Search for the cell housing the specified text and yield its [X, Y] center coordinate. 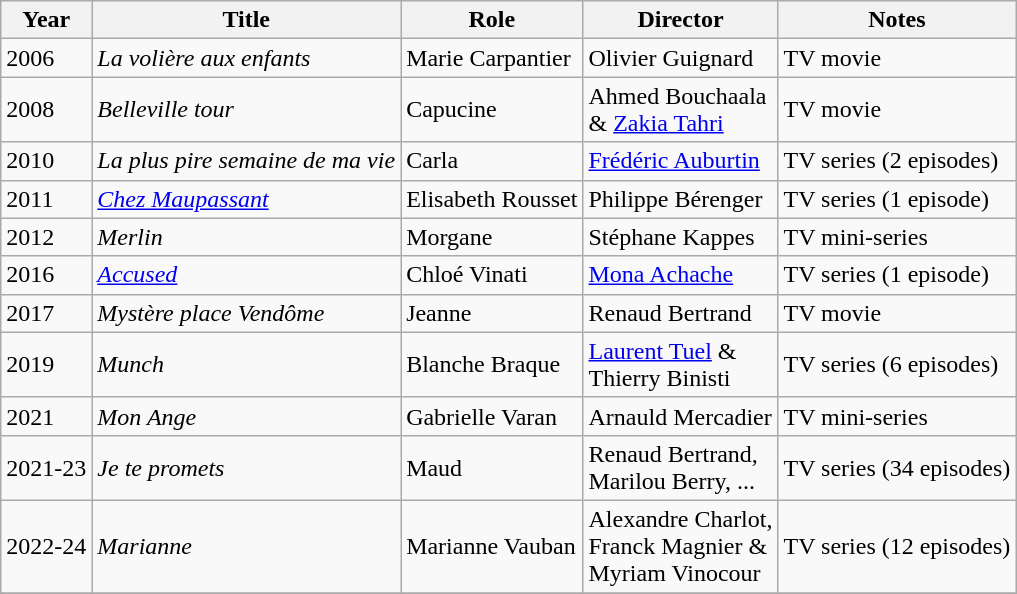
Title [246, 20]
Gabrielle Varan [492, 416]
Capucine [492, 110]
Renaud Bertrand [680, 313]
TV series (6 episodes) [897, 364]
Merlin [246, 237]
2016 [46, 275]
Elisabeth Rousset [492, 199]
2021-23 [46, 468]
Year [46, 20]
Ahmed Bouchaala & Zakia Tahri [680, 110]
2010 [46, 161]
Chez Maupassant [246, 199]
Stéphane Kappes [680, 237]
Je te promets [246, 468]
Director [680, 20]
2008 [46, 110]
La volière aux enfants [246, 58]
Mystère place Vendôme [246, 313]
Role [492, 20]
2012 [46, 237]
Frédéric Auburtin [680, 161]
Mon Ange [246, 416]
Olivier Guignard [680, 58]
Marianne [246, 546]
TV series (12 episodes) [897, 546]
Belleville tour [246, 110]
2022-24 [46, 546]
Carla [492, 161]
Alexandre Charlot, Franck Magnier &Myriam Vinocour [680, 546]
Marianne Vauban [492, 546]
Accused [246, 275]
Jeanne [492, 313]
Chloé Vinati [492, 275]
Morgane [492, 237]
La plus pire semaine de ma vie [246, 161]
2021 [46, 416]
2019 [46, 364]
2006 [46, 58]
Maud [492, 468]
Arnauld Mercadier [680, 416]
Blanche Braque [492, 364]
2017 [46, 313]
Marie Carpantier [492, 58]
Munch [246, 364]
TV series (2 episodes) [897, 161]
Laurent Tuel & Thierry Binisti [680, 364]
Notes [897, 20]
Renaud Bertrand, Marilou Berry, ... [680, 468]
TV series (34 episodes) [897, 468]
2011 [46, 199]
Philippe Bérenger [680, 199]
Mona Achache [680, 275]
